Extract the [X, Y] coordinate from the center of the cell holding the provided text.  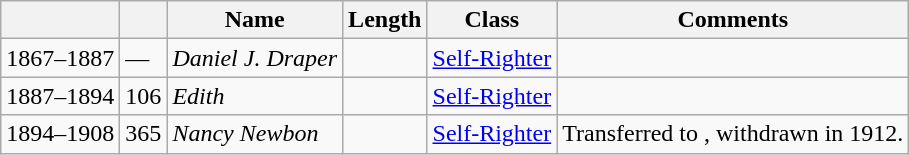
— [144, 58]
365 [144, 134]
Transferred to , withdrawn in 1912. [733, 134]
1887–1894 [60, 96]
Class [492, 20]
Name [255, 20]
Nancy Newbon [255, 134]
1867–1887 [60, 58]
Edith [255, 96]
1894–1908 [60, 134]
Length [385, 20]
Comments [733, 20]
106 [144, 96]
Daniel J. Draper [255, 58]
